For the text-containing cell, return its midpoint in [x, y] coordinate format. 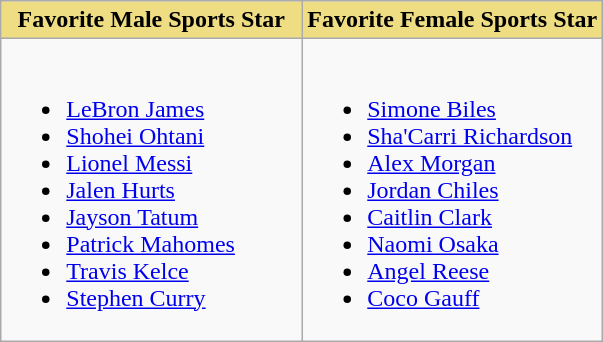
Favorite Male Sports Star [152, 20]
LeBron JamesShohei OhtaniLionel MessiJalen HurtsJayson TatumPatrick MahomesTravis KelceStephen Curry [152, 190]
Simone BilesSha'Carri RichardsonAlex MorganJordan ChilesCaitlin ClarkNaomi OsakaAngel ReeseCoco Gauff [452, 190]
Favorite Female Sports Star [452, 20]
